Find where the given text appears and provide that cell's center as (X, Y) coordinate. 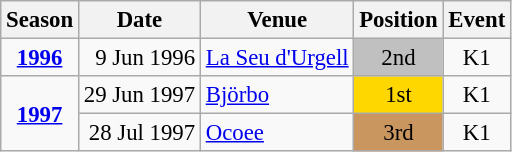
Event (477, 20)
Season (40, 20)
La Seu d'Urgell (276, 58)
1st (398, 95)
Position (398, 20)
Ocoee (276, 133)
Björbo (276, 95)
Venue (276, 20)
Date (139, 20)
1996 (40, 58)
2nd (398, 58)
28 Jul 1997 (139, 133)
29 Jun 1997 (139, 95)
1997 (40, 114)
3rd (398, 133)
9 Jun 1996 (139, 58)
